Locate the cell with the specified text and output its (X, Y) center coordinate. 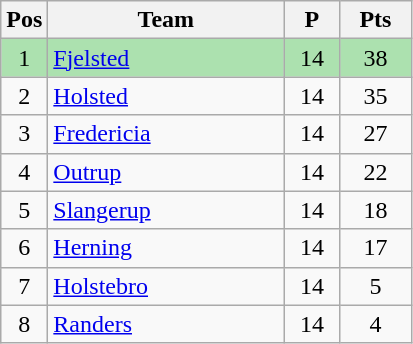
Fjelsted (166, 58)
Pos (24, 20)
2 (24, 96)
Slangerup (166, 210)
P (312, 20)
38 (376, 58)
Holsted (166, 96)
8 (24, 324)
6 (24, 248)
Holstebro (166, 286)
27 (376, 134)
Outrup (166, 172)
1 (24, 58)
Fredericia (166, 134)
35 (376, 96)
22 (376, 172)
3 (24, 134)
Pts (376, 20)
7 (24, 286)
Herning (166, 248)
18 (376, 210)
17 (376, 248)
Randers (166, 324)
Team (166, 20)
